Identify which cell holds the provided text, then report its [x, y] central coordinate. 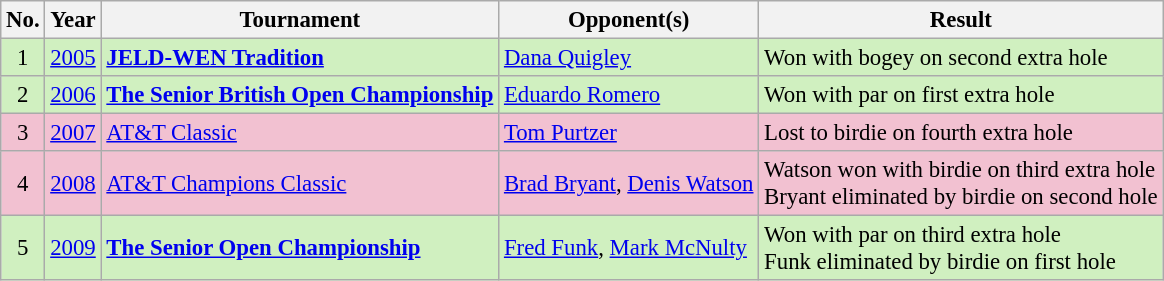
Tom Purtzer [629, 133]
Tournament [300, 20]
3 [23, 133]
Eduardo Romero [629, 95]
2005 [73, 58]
JELD-WEN Tradition [300, 58]
No. [23, 20]
AT&T Champions Classic [300, 184]
Result [961, 20]
Brad Bryant, Denis Watson [629, 184]
Won with par on third extra holeFunk eliminated by birdie on first hole [961, 248]
The Senior Open Championship [300, 248]
The Senior British Open Championship [300, 95]
Lost to birdie on fourth extra hole [961, 133]
Won with bogey on second extra hole [961, 58]
2008 [73, 184]
2006 [73, 95]
Fred Funk, Mark McNulty [629, 248]
4 [23, 184]
2009 [73, 248]
5 [23, 248]
2 [23, 95]
Dana Quigley [629, 58]
Opponent(s) [629, 20]
2007 [73, 133]
AT&T Classic [300, 133]
Watson won with birdie on third extra holeBryant eliminated by birdie on second hole [961, 184]
Year [73, 20]
Won with par on first extra hole [961, 95]
1 [23, 58]
